Provide the [X, Y] coordinate of the cell's center where the given text is located.  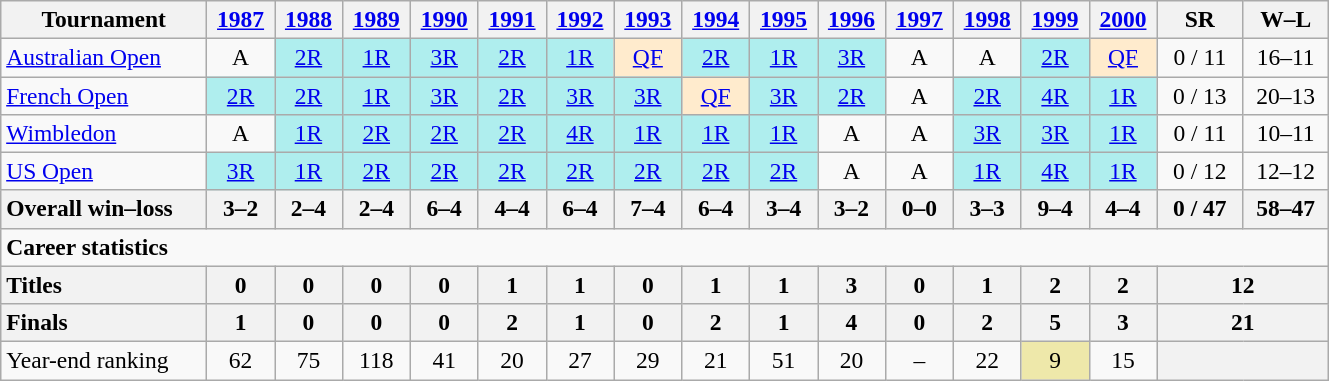
0 / 13 [1200, 95]
15 [1123, 360]
12 [1243, 285]
3–4 [784, 209]
9–4 [1055, 209]
W–L [1286, 19]
Overall win–loss [104, 209]
1994 [716, 19]
5 [1055, 322]
1998 [987, 19]
Finals [104, 322]
SR [1200, 19]
1991 [512, 19]
0–0 [919, 209]
7–4 [648, 209]
– [919, 360]
1999 [1055, 19]
1992 [580, 19]
0 / 12 [1200, 171]
Career statistics [665, 247]
1988 [308, 19]
US Open [104, 171]
1989 [376, 19]
27 [580, 360]
1987 [241, 19]
Wimbledon [104, 133]
51 [784, 360]
French Open [104, 95]
Year-end ranking [104, 360]
2000 [1123, 19]
Australian Open [104, 57]
62 [241, 360]
16–11 [1286, 57]
1997 [919, 19]
22 [987, 360]
20–13 [1286, 95]
58–47 [1286, 209]
1996 [852, 19]
75 [308, 360]
3–3 [987, 209]
118 [376, 360]
10–11 [1286, 133]
12–12 [1286, 171]
41 [444, 360]
1993 [648, 19]
1990 [444, 19]
Titles [104, 285]
0 / 47 [1200, 209]
Tournament [104, 19]
4 [852, 322]
1995 [784, 19]
9 [1055, 360]
29 [648, 360]
